Output the [x, y] coordinate of the center of the cell containing the given text.  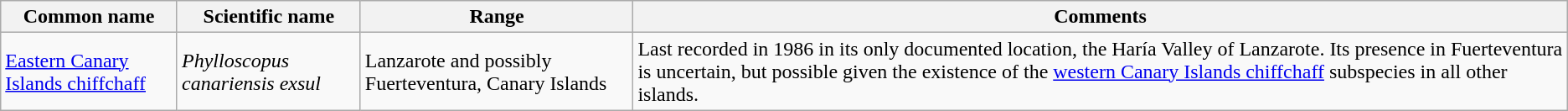
Phylloscopus canariensis exsul [268, 71]
Comments [1101, 17]
Common name [89, 17]
Eastern Canary Islands chiffchaff [89, 71]
Scientific name [268, 17]
Range [497, 17]
Lanzarote and possibly Fuerteventura, Canary Islands [497, 71]
